From the cell containing the given text, extract its center point as [X, Y] coordinate. 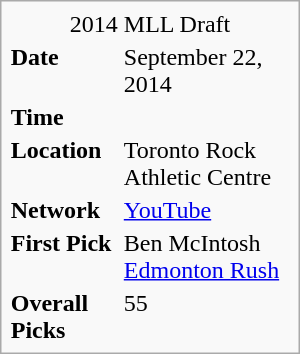
September 22, 2014 [206, 70]
Toronto Rock Athletic Centre [206, 164]
Ben McIntosh Edmonton Rush [206, 256]
2014 MLL Draft [150, 24]
Overall Picks [64, 316]
YouTube [206, 210]
First Pick [64, 256]
55 [206, 316]
Date [64, 70]
Time [64, 117]
Location [64, 164]
Network [64, 210]
